For the text-containing cell, return its midpoint in [X, Y] coordinate format. 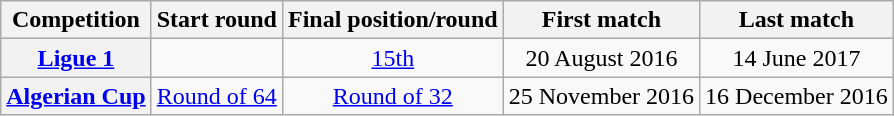
Round of 64 [216, 96]
25 November 2016 [601, 96]
Last match [797, 20]
Final position/round [392, 20]
15th [392, 58]
Round of 32 [392, 96]
Algerian Cup [76, 96]
First match [601, 20]
Ligue 1 [76, 58]
Competition [76, 20]
Start round [216, 20]
16 December 2016 [797, 96]
14 June 2017 [797, 58]
20 August 2016 [601, 58]
